From the cell containing the given text, extract its center point as [X, Y] coordinate. 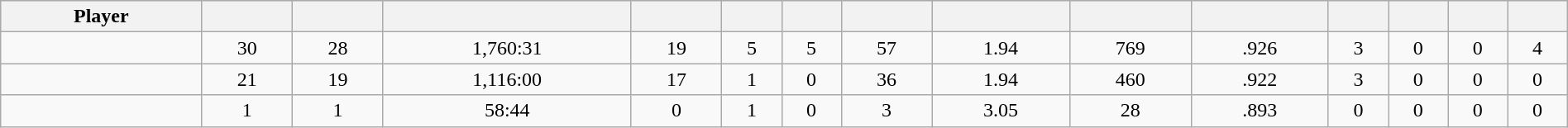
.922 [1260, 79]
3.05 [1001, 111]
460 [1130, 79]
17 [676, 79]
Player [101, 17]
769 [1130, 48]
36 [887, 79]
1,116:00 [507, 79]
.893 [1260, 111]
58:44 [507, 111]
4 [1537, 48]
1,760:31 [507, 48]
21 [247, 79]
57 [887, 48]
30 [247, 48]
.926 [1260, 48]
